Find where the given text appears and provide that cell's center as [X, Y] coordinate. 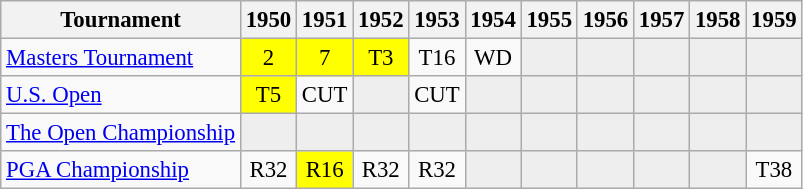
WD [493, 58]
U.S. Open [121, 95]
T3 [381, 58]
T5 [268, 95]
1952 [381, 20]
1959 [774, 20]
1958 [718, 20]
The Open Championship [121, 133]
PGA Championship [121, 170]
7 [325, 58]
1955 [549, 20]
R16 [325, 170]
Masters Tournament [121, 58]
1951 [325, 20]
Tournament [121, 20]
1954 [493, 20]
1953 [437, 20]
1950 [268, 20]
2 [268, 58]
T38 [774, 170]
1956 [605, 20]
T16 [437, 58]
1957 [661, 20]
